Scan for the cell matching the given text and deliver its [x, y] coordinate at center. 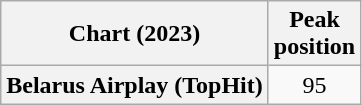
95 [314, 85]
Peakposition [314, 34]
Chart (2023) [135, 34]
Belarus Airplay (TopHit) [135, 85]
